Scan for the cell matching the given text and deliver its (X, Y) coordinate at center. 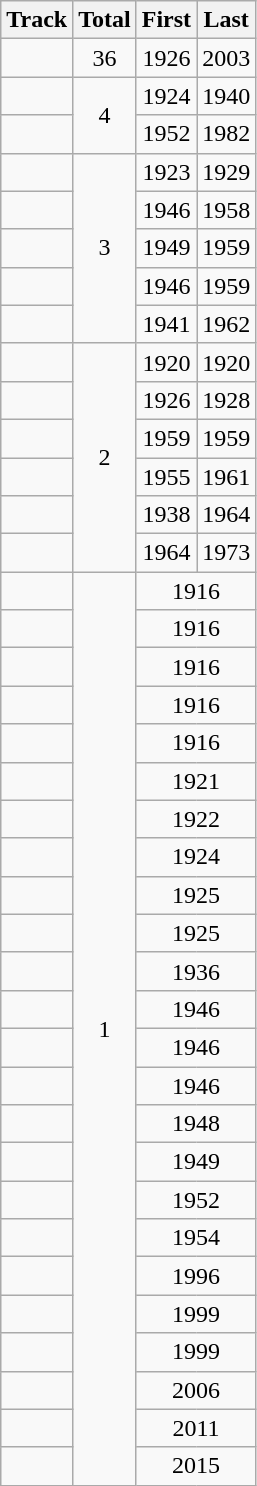
2006 (196, 1390)
1922 (196, 819)
Track (37, 20)
36 (105, 58)
1940 (226, 96)
1928 (226, 400)
2015 (196, 1466)
1 (105, 1029)
1961 (226, 477)
1948 (196, 1124)
Total (105, 20)
2 (105, 457)
Last (226, 20)
2011 (196, 1428)
1921 (196, 781)
1923 (166, 172)
1996 (196, 1276)
1941 (166, 324)
1929 (226, 172)
4 (105, 115)
2003 (226, 58)
1982 (226, 134)
1938 (166, 515)
1973 (226, 553)
1936 (196, 971)
1954 (196, 1238)
1958 (226, 210)
3 (105, 248)
1962 (226, 324)
First (166, 20)
1955 (166, 477)
